Find where the given text appears and provide that cell's center as (X, Y) coordinate. 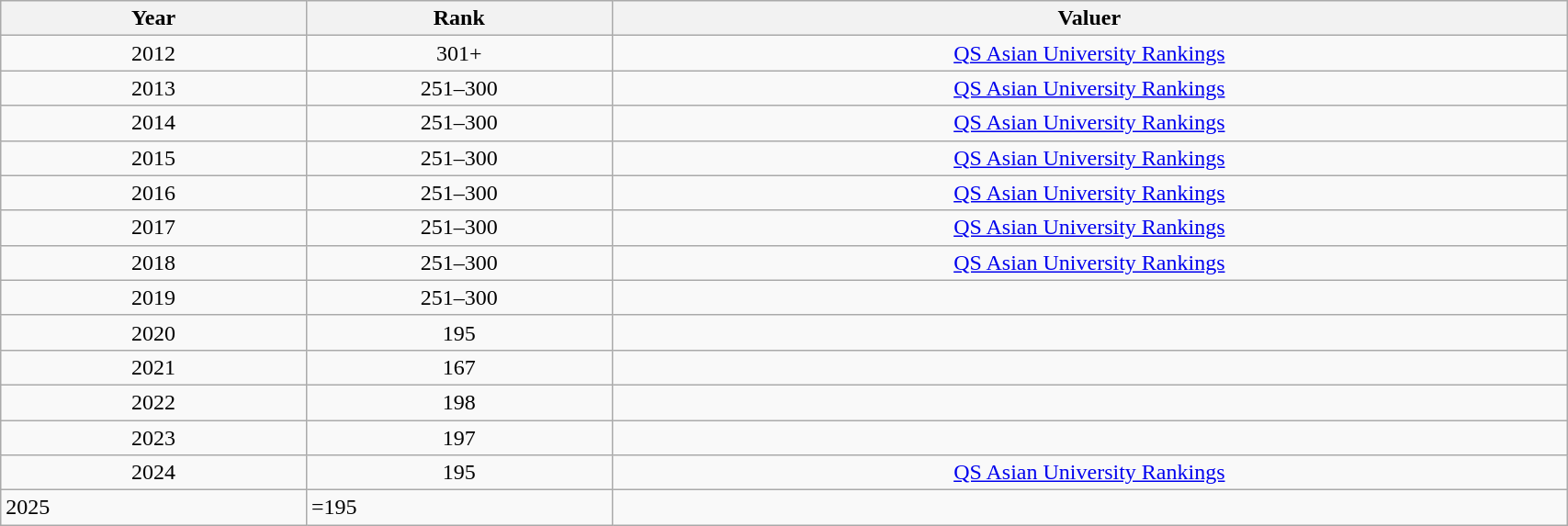
2023 (154, 438)
=195 (459, 508)
2018 (154, 263)
Valuer (1089, 18)
2015 (154, 158)
2017 (154, 228)
198 (459, 402)
Rank (459, 18)
2025 (154, 508)
2012 (154, 53)
Year (154, 18)
2021 (154, 367)
2022 (154, 402)
2020 (154, 332)
2013 (154, 88)
197 (459, 438)
2014 (154, 123)
2016 (154, 193)
2019 (154, 297)
167 (459, 367)
2024 (154, 473)
301+ (459, 53)
